Pinpoint the cell where the given text exists, returning its (x, y) midpoint coordinate. 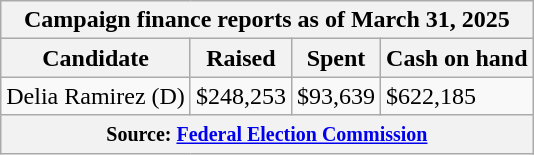
Source: Federal Election Commission (267, 134)
$622,185 (457, 96)
$248,253 (240, 96)
Delia Ramirez (D) (96, 96)
Campaign finance reports as of March 31, 2025 (267, 20)
Raised (240, 58)
Candidate (96, 58)
Spent (336, 58)
Cash on hand (457, 58)
$93,639 (336, 96)
